Find where the given text appears and provide that cell's center as [X, Y] coordinate. 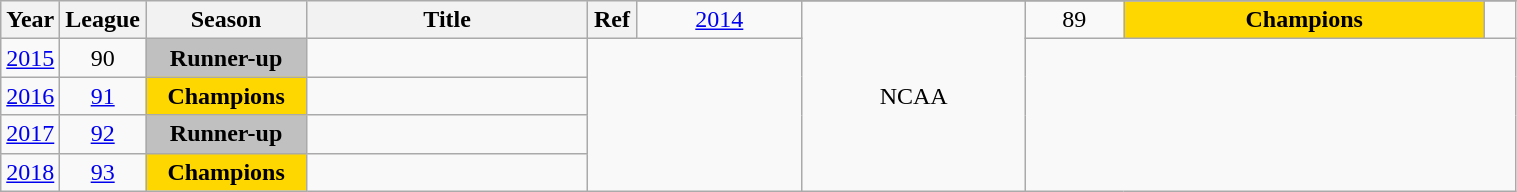
89 [1074, 20]
League [103, 20]
2016 [30, 96]
2014 [719, 20]
NCAA [913, 96]
91 [103, 96]
93 [103, 172]
Season [226, 20]
2015 [30, 58]
92 [103, 134]
90 [103, 58]
2018 [30, 172]
Ref [612, 20]
Title [448, 20]
Year [30, 20]
2017 [30, 134]
